Return (X, Y) of the center of cell containing provided text 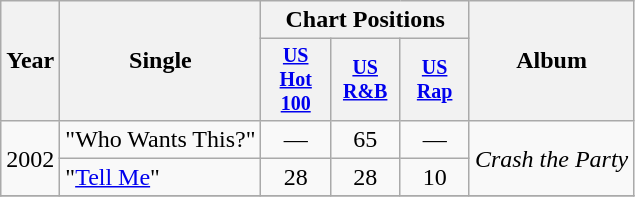
US Hot 100 (296, 80)
"Tell Me" (160, 177)
Album (551, 61)
USRap (434, 80)
Crash the Party (551, 158)
65 (364, 139)
Chart Positions (365, 20)
Year (30, 61)
10 (434, 177)
Single (160, 61)
USR&B (364, 80)
"Who Wants This?" (160, 139)
2002 (30, 158)
